Output the (X, Y) coordinate of the center of the cell containing the given text.  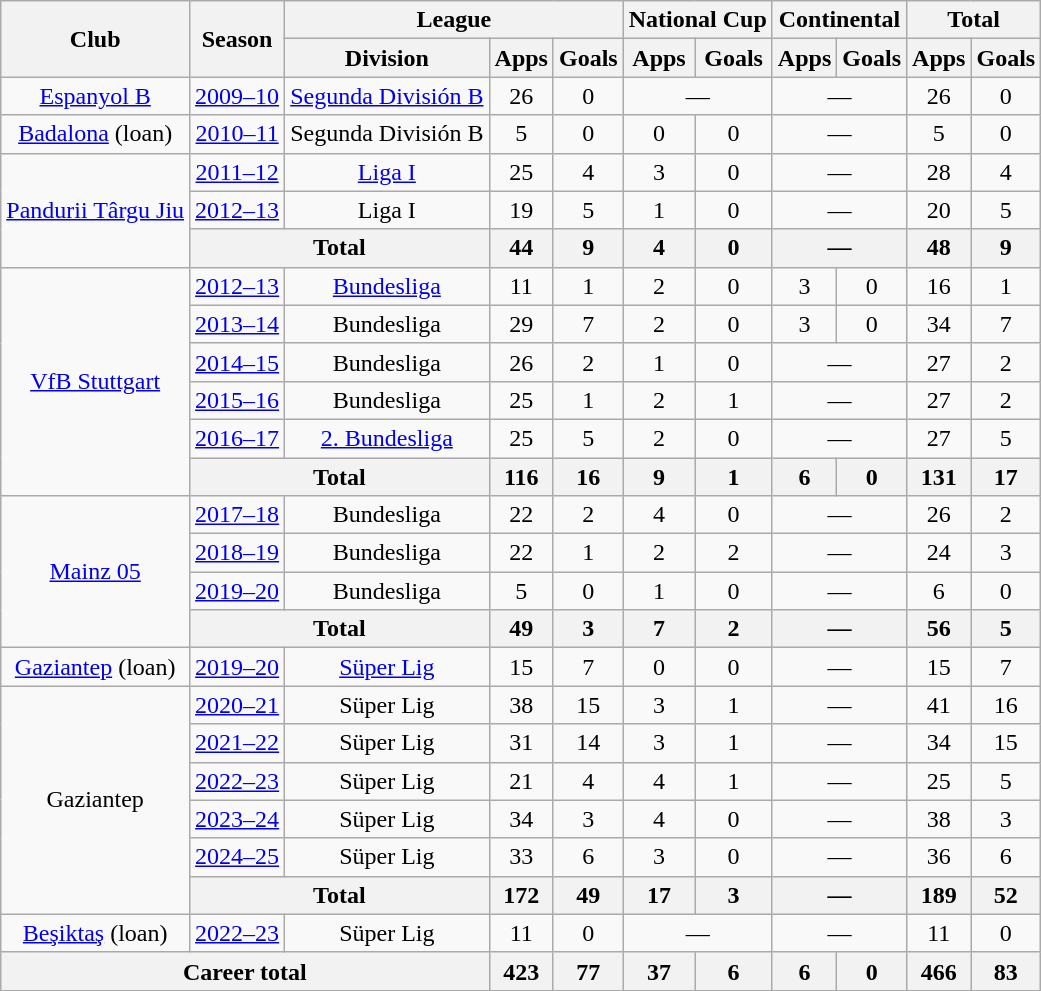
2021–22 (238, 743)
56 (939, 629)
2015–16 (238, 400)
24 (939, 553)
Badalona (loan) (96, 134)
2010–11 (238, 134)
2009–10 (238, 96)
National Cup (698, 20)
2018–19 (238, 553)
2013–14 (238, 324)
44 (521, 248)
2016–17 (238, 438)
33 (521, 857)
Division (387, 58)
116 (521, 477)
19 (521, 210)
466 (939, 971)
Gaziantep (loan) (96, 667)
Gaziantep (96, 800)
29 (521, 324)
Pandurii Târgu Jiu (96, 210)
172 (521, 895)
48 (939, 248)
Club (96, 39)
41 (939, 705)
28 (939, 172)
Season (238, 39)
77 (588, 971)
2023–24 (238, 819)
37 (659, 971)
Espanyol B (96, 96)
2017–18 (238, 515)
131 (939, 477)
31 (521, 743)
189 (939, 895)
2024–25 (238, 857)
2020–21 (238, 705)
83 (1006, 971)
36 (939, 857)
52 (1006, 895)
2014–15 (238, 362)
Mainz 05 (96, 572)
2011–12 (238, 172)
Career total (245, 971)
Beşiktaş (loan) (96, 933)
14 (588, 743)
2. Bundesliga (387, 438)
21 (521, 781)
20 (939, 210)
League (454, 20)
VfB Stuttgart (96, 381)
Continental (839, 20)
423 (521, 971)
